Find where the given text appears and provide that cell's center as [X, Y] coordinate. 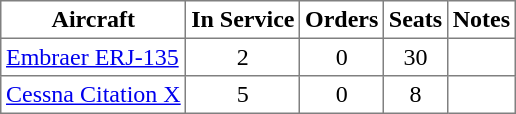
Embraer ERJ-135 [94, 57]
Cessna Citation X [94, 95]
Orders [342, 20]
8 [416, 95]
In Service [243, 20]
5 [243, 95]
Seats [416, 20]
30 [416, 57]
2 [243, 57]
Notes [481, 20]
Aircraft [94, 20]
